Provide the [X, Y] coordinate of the cell's center where the given text is located.  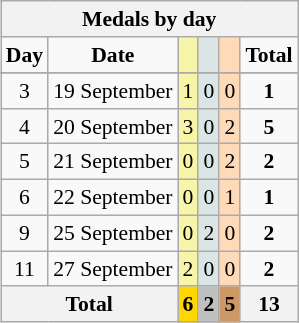
Day [24, 55]
Date [112, 55]
4 [24, 126]
19 September [112, 91]
27 September [112, 269]
20 September [112, 126]
9 [24, 233]
22 September [112, 197]
13 [268, 304]
21 September [112, 162]
25 September [112, 233]
Medals by day [150, 19]
11 [24, 269]
